Locate the cell with the specified text and output its [X, Y] center coordinate. 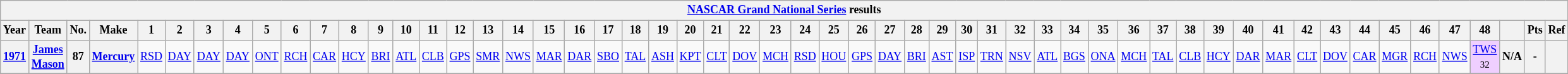
1971 [15, 57]
HOU [834, 57]
12 [460, 30]
43 [1336, 30]
23 [776, 30]
11 [433, 30]
24 [805, 30]
TWS32 [1485, 57]
10 [406, 30]
BGS [1075, 57]
20 [690, 30]
N/A [1512, 57]
5 [267, 30]
Ref [1557, 30]
Make [113, 30]
James Mason [48, 57]
21 [716, 30]
39 [1218, 30]
26 [862, 30]
Mercury [113, 57]
AST [943, 57]
6 [296, 30]
NASCAR Grand National Series results [785, 10]
KPT [690, 57]
28 [916, 30]
7 [325, 30]
37 [1163, 30]
ISP [967, 57]
SMR [488, 57]
22 [745, 30]
14 [518, 30]
46 [1425, 30]
15 [549, 30]
33 [1047, 30]
44 [1365, 30]
Team [48, 30]
47 [1454, 30]
8 [354, 30]
18 [635, 30]
25 [834, 30]
41 [1279, 30]
32 [1020, 30]
19 [663, 30]
- [1535, 57]
2 [179, 30]
35 [1103, 30]
48 [1485, 30]
Pts [1535, 30]
ONT [267, 57]
31 [992, 30]
40 [1248, 30]
3 [208, 30]
27 [890, 30]
34 [1075, 30]
ASH [663, 57]
30 [967, 30]
NSV [1020, 57]
45 [1395, 30]
ONA [1103, 57]
17 [608, 30]
42 [1308, 30]
16 [580, 30]
No. [78, 30]
36 [1134, 30]
9 [380, 30]
29 [943, 30]
SBO [608, 57]
1 [152, 30]
MGR [1395, 57]
38 [1190, 30]
TRN [992, 57]
4 [238, 30]
87 [78, 57]
13 [488, 30]
Year [15, 30]
